Scan for the cell matching the given text and deliver its [X, Y] coordinate at center. 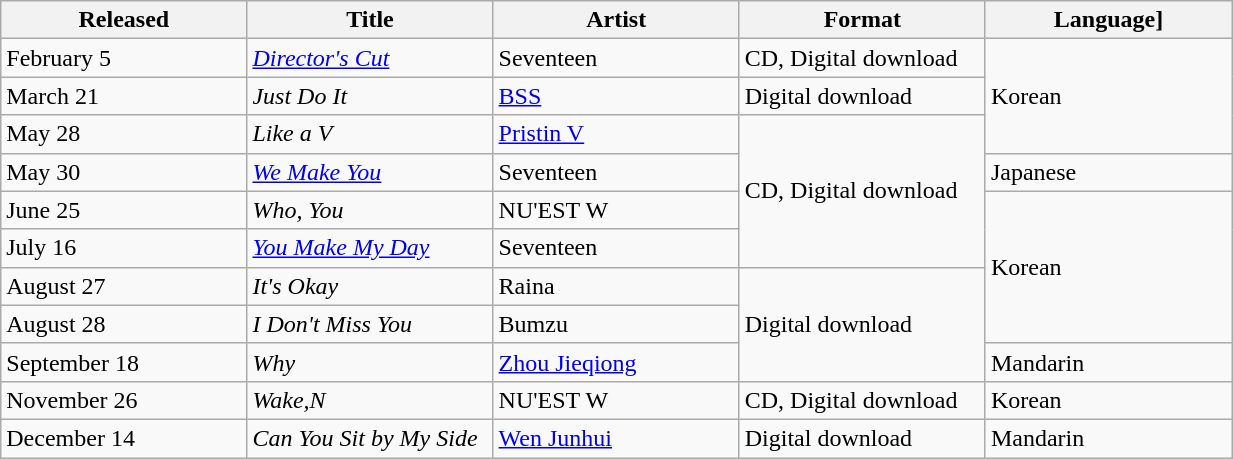
May 30 [124, 172]
August 28 [124, 324]
December 14 [124, 438]
Title [370, 20]
Japanese [1108, 172]
Zhou Jieqiong [616, 362]
We Make You [370, 172]
Wen Junhui [616, 438]
Pristin V [616, 134]
November 26 [124, 400]
July 16 [124, 248]
Language] [1108, 20]
Like a V [370, 134]
You Make My Day [370, 248]
February 5 [124, 58]
March 21 [124, 96]
Can You Sit by My Side [370, 438]
BSS [616, 96]
May 28 [124, 134]
Raina [616, 286]
I Don't Miss You [370, 324]
September 18 [124, 362]
Director's Cut [370, 58]
June 25 [124, 210]
It's Okay [370, 286]
Wake,N [370, 400]
Artist [616, 20]
Just Do It [370, 96]
Why [370, 362]
Who, You [370, 210]
Bumzu [616, 324]
Format [862, 20]
Released [124, 20]
August 27 [124, 286]
